Identify which cell holds the provided text, then report its [x, y] central coordinate. 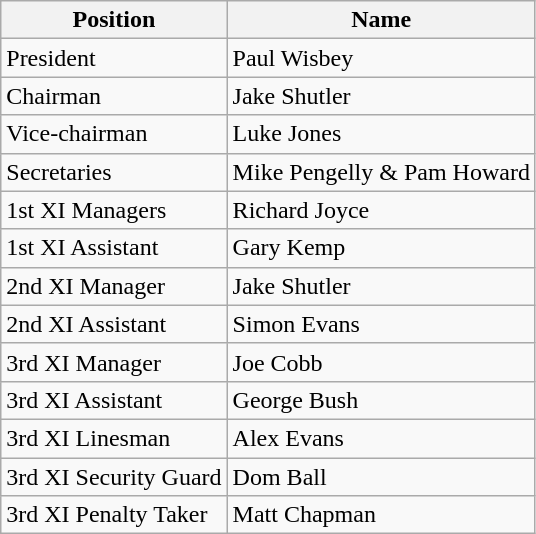
1st XI Assistant [114, 248]
Paul Wisbey [381, 58]
Matt Chapman [381, 515]
Alex Evans [381, 438]
Dom Ball [381, 477]
Joe Cobb [381, 362]
Chairman [114, 96]
Simon Evans [381, 324]
2nd XI Assistant [114, 324]
3rd XI Security Guard [114, 477]
George Bush [381, 400]
President [114, 58]
Luke Jones [381, 134]
3rd XI Assistant [114, 400]
3rd XI Penalty Taker [114, 515]
3rd XI Linesman [114, 438]
1st XI Managers [114, 210]
Secretaries [114, 172]
Name [381, 20]
Richard Joyce [381, 210]
3rd XI Manager [114, 362]
Mike Pengelly & Pam Howard [381, 172]
Position [114, 20]
2nd XI Manager [114, 286]
Gary Kemp [381, 248]
Vice-chairman [114, 134]
